Output the (x, y) coordinate of the center of the cell containing the given text.  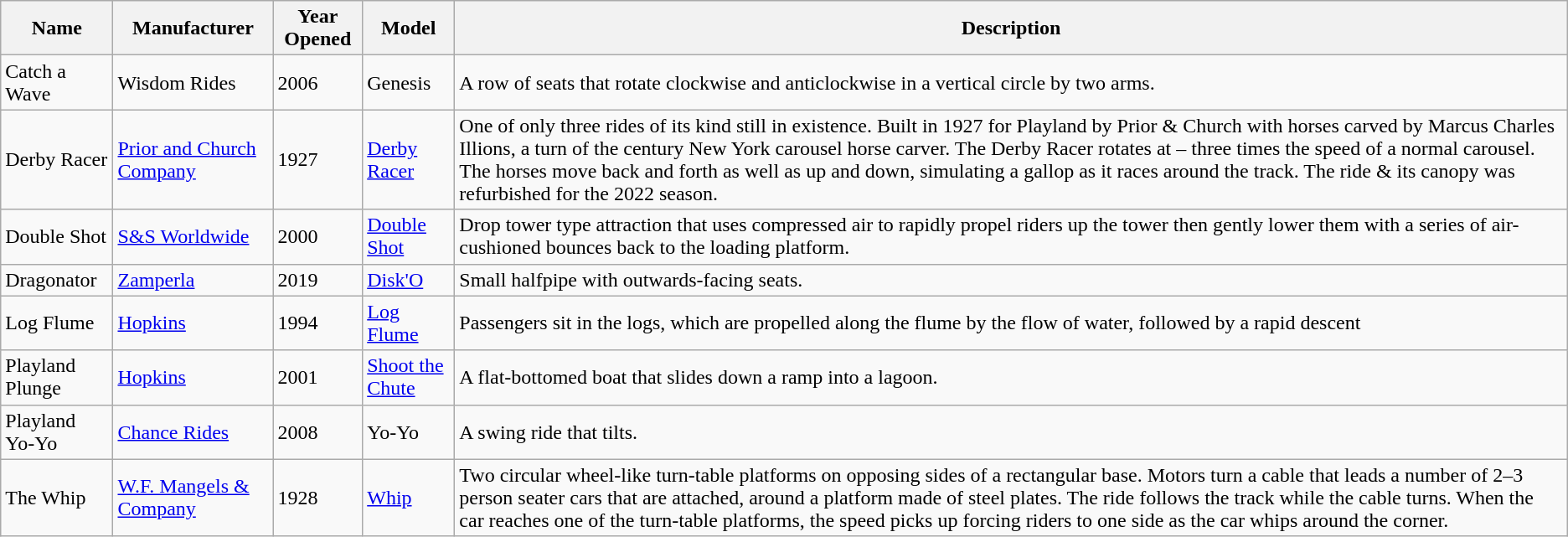
Playland Yo-Yo (57, 432)
Name (57, 28)
The Whip (57, 498)
Chance Rides (193, 432)
Prior and Church Company (193, 159)
Year Opened (318, 28)
1928 (318, 498)
Playland Plunge (57, 377)
1994 (318, 323)
2019 (318, 280)
W.F. Mangels & Company (193, 498)
Shoot the Chute (409, 377)
A swing ride that tilts. (1011, 432)
2006 (318, 82)
A row of seats that rotate clockwise and anticlockwise in a vertical circle by two arms. (1011, 82)
Zamperla (193, 280)
Description (1011, 28)
Passengers sit in the logs, which are propelled along the flume by the flow of water, followed by a rapid descent (1011, 323)
2001 (318, 377)
A flat-bottomed boat that slides down a ramp into a lagoon. (1011, 377)
Dragonator (57, 280)
Catch a Wave (57, 82)
S&S Worldwide (193, 236)
Genesis (409, 82)
Yo-Yo (409, 432)
2008 (318, 432)
Wisdom Rides (193, 82)
1927 (318, 159)
Model (409, 28)
Whip (409, 498)
Manufacturer (193, 28)
Small halfpipe with outwards-facing seats. (1011, 280)
2000 (318, 236)
Disk'O (409, 280)
